From the cell containing the given text, extract its center point as (x, y) coordinate. 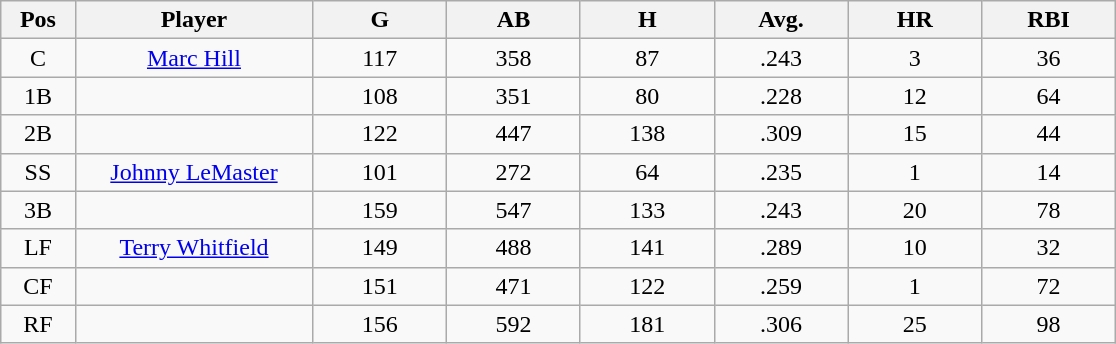
Marc Hill (194, 58)
80 (647, 96)
447 (514, 134)
149 (380, 248)
44 (1049, 134)
20 (915, 210)
Johnny LeMaster (194, 172)
HR (915, 20)
141 (647, 248)
SS (38, 172)
2B (38, 134)
15 (915, 134)
C (38, 58)
138 (647, 134)
CF (38, 286)
3B (38, 210)
87 (647, 58)
117 (380, 58)
72 (1049, 286)
LF (38, 248)
133 (647, 210)
351 (514, 96)
358 (514, 58)
488 (514, 248)
181 (647, 324)
Player (194, 20)
32 (1049, 248)
159 (380, 210)
.289 (781, 248)
98 (1049, 324)
10 (915, 248)
Terry Whitfield (194, 248)
108 (380, 96)
Avg. (781, 20)
RF (38, 324)
RBI (1049, 20)
25 (915, 324)
.306 (781, 324)
272 (514, 172)
14 (1049, 172)
G (380, 20)
H (647, 20)
101 (380, 172)
471 (514, 286)
36 (1049, 58)
3 (915, 58)
1B (38, 96)
78 (1049, 210)
.228 (781, 96)
.259 (781, 286)
592 (514, 324)
12 (915, 96)
151 (380, 286)
Pos (38, 20)
AB (514, 20)
156 (380, 324)
.235 (781, 172)
.309 (781, 134)
547 (514, 210)
